Return the [x, y] coordinate for the center point of the cell that contains the specified text.  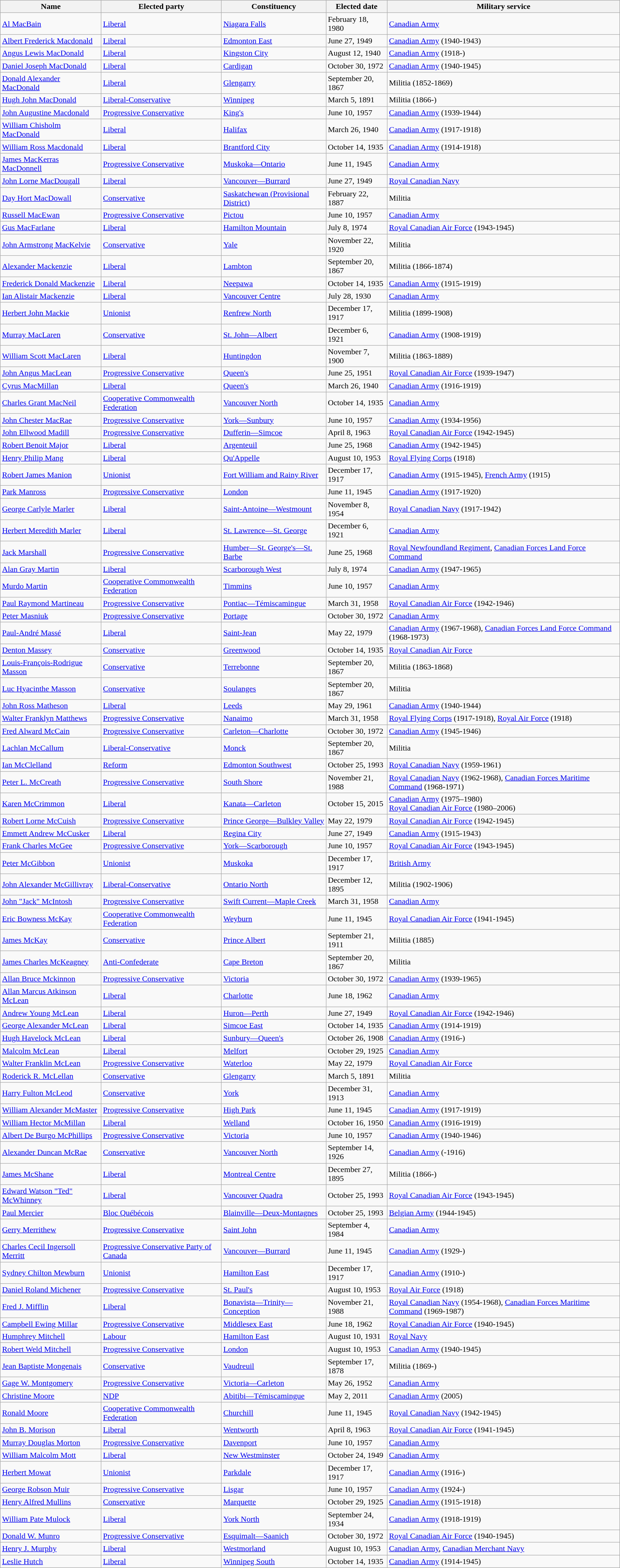
Militia (1863-1868) [503, 667]
Jean Baptiste Mongenais [51, 1366]
Prince George—Bulkley Valley [274, 821]
Militia (1852-1869) [503, 83]
Humber—St. George's—St. Barbe [274, 552]
Waterloo [274, 1063]
Day Hort MacDowall [51, 198]
Canadian Army (1940-1946) [503, 1135]
Eric Bowness McKay [51, 918]
Abitibi—Témiscamingue [274, 1396]
Hugh Havelock McLean [51, 1038]
Renfrew North [274, 313]
Simcoe East [274, 1026]
Canadian Army (1918-) [503, 53]
Canadian Army (1939-1944) [503, 113]
Pontiac—Témiscamingue [274, 603]
Middlesex East [274, 1324]
Canadian Army (1929-) [503, 1251]
August 10, 1931 [356, 1337]
William Malcolm Mott [51, 1455]
May 26, 1952 [356, 1383]
Military service [503, 7]
November 7, 1900 [356, 356]
Royal Canadian Navy (1954-1968), Canadian Forces Maritime Command (1969-1987) [503, 1307]
Christine Moore [51, 1396]
Regina City [274, 833]
Royal Canadian Navy (1959-1961) [503, 765]
Canadian Army (1910-) [503, 1273]
Canadian Army (2005) [503, 1396]
Canadian Army (1942-1945) [503, 445]
Peter L. McCreath [51, 782]
Name [51, 7]
Ronald Moore [51, 1413]
Militia (1885) [503, 940]
Saint John [274, 1230]
Cape Breton [274, 961]
Malcolm McLean [51, 1051]
Brantford City [274, 147]
York—Scarborough [274, 846]
Frederick Donald Mackenzie [51, 283]
Donald W. Munro [51, 1536]
Weyburn [274, 918]
Ontario North [274, 885]
Robert Weld Mitchell [51, 1349]
Kanata—Carleton [274, 804]
Labour [162, 1337]
Nanaimo [274, 718]
Daniel Joseph MacDonald [51, 66]
John Angus MacLean [51, 373]
Canadian Army (1924-) [503, 1489]
York—Sunbury [274, 420]
Canadian Army (1947-1965) [503, 569]
James McKay [51, 940]
Bonavista—Trinity—Conception [274, 1307]
Halifax [274, 130]
Canadian Army (1934-1956) [503, 420]
Allan Bruce Mckinnon [51, 979]
Walter Franklyn Matthews [51, 718]
Sydney Chilton Mewburn [51, 1273]
February 22, 1887 [356, 198]
Albert De Burgo McPhillips [51, 1135]
Harry Fulton McLeod [51, 1093]
William Pate Mulock [51, 1519]
Frank Charles McGee [51, 846]
Jack Marshall [51, 552]
Royal Flying Corps (1918) [503, 458]
William Alexander McMaster [51, 1110]
Charles Cecil Ingersoll Merritt [51, 1251]
Soulanges [274, 689]
Canadian Army (1915-1943) [503, 833]
Canadian Army (1917-1920) [503, 492]
Reform [162, 765]
Andrew Young McLean [51, 1013]
Greenwood [274, 650]
Welland [274, 1123]
Roderick R. McLellan [51, 1076]
Charlotte [274, 996]
Muskoka [274, 863]
Progressive Conservative Party of Canada [162, 1251]
Esquimalt—Saanich [274, 1536]
Canadian Army (1940-1944) [503, 706]
Royal Navy [503, 1337]
Argenteuil [274, 445]
Terrebonne [274, 667]
Murray MacLaren [51, 334]
Paul-André Massé [51, 633]
James Charles McKeagney [51, 961]
Peter McGibbon [51, 863]
Dufferin—Simcoe [274, 432]
Bloc Québécois [162, 1212]
Alan Gray Martin [51, 569]
Charles Grant MacNeil [51, 403]
Edmonton Southwest [274, 765]
William Ross Macdonald [51, 147]
John B. Morison [51, 1430]
Canadian Army (1939-1965) [503, 979]
October 15, 2015 [356, 804]
Vancouver Quadra [274, 1195]
Henry J. Murphy [51, 1549]
Lambton [274, 266]
South Shore [274, 782]
Churchill [274, 1413]
Militia (1902-1906) [503, 885]
Canadian Army (1945-1946) [503, 731]
Murray Douglas Morton [51, 1443]
Canadian Army, Canadian Merchant Navy [503, 1549]
Canadian Army (1940-1943) [503, 41]
Albert Frederick Macdonald [51, 41]
Herbert John Mackie [51, 313]
Elected date [356, 7]
York North [274, 1519]
October 16, 1950 [356, 1123]
Scarborough West [274, 569]
Robert James Manion [51, 475]
Canadian Army (1914-1918) [503, 147]
Herbert Meredith Marler [51, 530]
Huntingdon [274, 356]
Royal Flying Corps (1917-1918), Royal Air Force (1918) [503, 718]
Campbell Ewing Millar [51, 1324]
September 14, 1926 [356, 1152]
Canadian Army (1915-1945), French Army (1915) [503, 475]
Alexander Duncan McRae [51, 1152]
Hugh John MacDonald [51, 100]
Walter Franklin McLean [51, 1063]
Canadian Army (1967-1968), Canadian Forces Land Force Command (1968-1973) [503, 633]
Edward Watson "Ted" McWhinney [51, 1195]
James MacKerras MacDonnell [51, 164]
Carleton—Charlotte [274, 731]
High Park [274, 1110]
Victoria—Carleton [274, 1383]
Saint-Jean [274, 633]
October 24, 1949 [356, 1455]
Angus Lewis MacDonald [51, 53]
Canadian Army (1917-1919) [503, 1110]
Canadian Army (-1916) [503, 1152]
Portage [274, 616]
King's [274, 113]
John "Jack" McIntosh [51, 902]
York [274, 1093]
September 17, 1878 [356, 1366]
December 27, 1895 [356, 1174]
Westmorland [274, 1549]
St. Paul's [274, 1290]
Militia (1899-1908) [503, 313]
Park Manross [51, 492]
Robert Benoit Major [51, 445]
Royal Canadian Navy (1962-1968), Canadian Forces Maritime Command (1968-1971) [503, 782]
Edmonton East [274, 41]
Leeds [274, 706]
Pictou [274, 215]
Gerry Merrithew [51, 1230]
Hamilton Mountain [274, 228]
Alexander Mackenzie [51, 266]
Huron—Perth [274, 1013]
February 18, 1980 [356, 24]
Gus MacFarlane [51, 228]
John Armstrong MacKelvie [51, 245]
Robert Lorne McCuish [51, 821]
Saint-Antoine—Westmount [274, 509]
George Carlyle Marler [51, 509]
October 26, 1908 [356, 1038]
Peter Masniuk [51, 616]
Anti-Confederate [162, 961]
New Westminster [274, 1455]
Canadian Army (1914-1919) [503, 1026]
May 2, 2011 [356, 1396]
William Scott MacLaren [51, 356]
Canadian Army (1914-1945) [503, 1561]
Donald Alexander MacDonald [51, 83]
Militia (1863-1889) [503, 356]
Humphrey Mitchell [51, 1337]
Constituency [274, 7]
Canadian Army (1918-1919) [503, 1519]
Al MacBain [51, 24]
Louis-François-Rodrigue Masson [51, 667]
Monck [274, 748]
Allan Marcus Atkinson McLean [51, 996]
Russell MacEwan [51, 215]
August 12, 1940 [356, 53]
Leslie Hutch [51, 1561]
Militia (1869-) [503, 1366]
Ian McClelland [51, 765]
Parkdale [274, 1472]
Daniel Roland Michener [51, 1290]
Militia (1866-1874) [503, 266]
Qu'Appelle [274, 458]
St. John—Albert [274, 334]
George Alexander McLean [51, 1026]
November 8, 1954 [356, 509]
John Lorne MacDougall [51, 181]
William Chisholm MacDonald [51, 130]
Muskoka—Ontario [274, 164]
Wentworth [274, 1430]
Montreal Centre [274, 1174]
Swift Current—Maple Creek [274, 902]
Canadian Army (1908-1919) [503, 334]
Timmins [274, 586]
Neepawa [274, 283]
Fred J. Mifflin [51, 1307]
John Alexander McGillivray [51, 885]
Winnipeg South [274, 1561]
Saskatchewan (Provisional District) [274, 198]
Canadian Army (1915-1919) [503, 283]
Prince Albert [274, 940]
Royal Newfoundland Regiment, Canadian Forces Land Force Command [503, 552]
December 12, 1895 [356, 885]
John Chester MacRae [51, 420]
December 31, 1913 [356, 1093]
Paul Mercier [51, 1212]
Canadian Army (1915-1918) [503, 1502]
Karen McCrimmon [51, 804]
Yale [274, 245]
Paul Raymond Martineau [51, 603]
George Robson Muir [51, 1489]
NDP [162, 1396]
Winnipeg [274, 100]
July 28, 1930 [356, 296]
Marquette [274, 1502]
Ian Alistair Mackenzie [51, 296]
Fort William and Rainy River [274, 475]
Cyrus MacMillan [51, 386]
September 21, 1911 [356, 940]
Canadian Army (1975–1980)Royal Canadian Air Force (1980–2006) [503, 804]
Royal Air Force (1918) [503, 1290]
Luc Hyacinthe Masson [51, 689]
Davenport [274, 1443]
Blainville—Deux-Montagnes [274, 1212]
James McShane [51, 1174]
Henry Philip Mang [51, 458]
November 22, 1920 [356, 245]
Royal Canadian Air Force (1939-1947) [503, 373]
John Ross Matheson [51, 706]
Royal Canadian Navy (1917-1942) [503, 509]
Cardigan [274, 66]
Herbert Mowat [51, 1472]
Royal Canadian Navy (1942-1945) [503, 1413]
Fred Alward McCain [51, 731]
June 25, 1951 [356, 373]
Emmett Andrew McCusker [51, 833]
Henry Alfred Mullins [51, 1502]
Elected party [162, 7]
Denton Massey [51, 650]
Murdo Martin [51, 586]
British Army [503, 863]
Vancouver Centre [274, 296]
Belgian Army (1944-1945) [503, 1212]
Lachlan McCallum [51, 748]
Royal Canadian Navy [503, 181]
Kingston City [274, 53]
Sunbury—Queen's [274, 1038]
Lisgar [274, 1489]
William Hector McMillan [51, 1123]
Vaudreuil [274, 1366]
Gage W. Montgomery [51, 1383]
September 4, 1984 [356, 1230]
Niagara Falls [274, 24]
John Augustine Macdonald [51, 113]
Canadian Army (1917-1918) [503, 130]
John Ellwood Madill [51, 432]
Melfort [274, 1051]
May 29, 1961 [356, 706]
September 24, 1934 [356, 1519]
St. Lawrence—St. George [274, 530]
